Detect which cell encompasses the target text, then output its [X, Y] center coordinate. 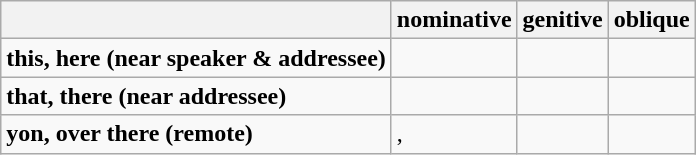
, [454, 134]
that, there (near addressee) [196, 96]
oblique [652, 20]
nominative [454, 20]
genitive [562, 20]
yon, over there (remote) [196, 134]
this, here (near speaker & addressee) [196, 58]
